Capture the cell that displays the provided text and extract its (x, y) central coordinate. 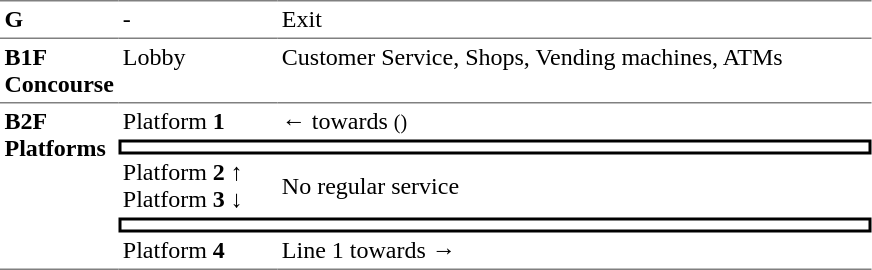
No regular service (574, 186)
Platform 4 (198, 251)
B2FPlatforms (59, 187)
Exit (574, 19)
Line 1 towards → (574, 251)
Customer Service, Shops, Vending machines, ATMs (574, 71)
← towards () (574, 122)
Lobby (198, 71)
Platform 1 (198, 122)
- (198, 19)
Platform 2 ↑Platform 3 ↓ (198, 186)
G (59, 19)
B1FConcourse (59, 71)
